Pinpoint the cell where the given text exists, returning its (X, Y) midpoint coordinate. 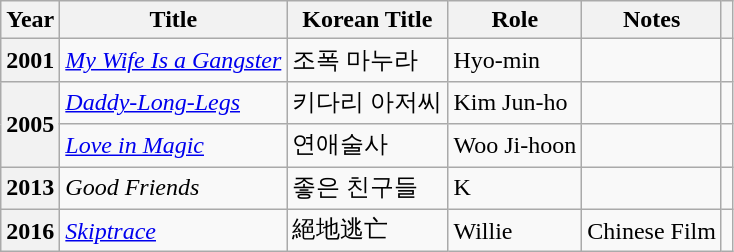
Woo Ji-hoon (515, 146)
좋은 친구들 (368, 188)
Skiptrace (174, 230)
2016 (30, 230)
Daddy-Long-Legs (174, 102)
Good Friends (174, 188)
2001 (30, 60)
Notes (652, 20)
Hyo-min (515, 60)
Kim Jun-ho (515, 102)
Title (174, 20)
Year (30, 20)
Role (515, 20)
Korean Title (368, 20)
2005 (30, 124)
조폭 마누라 (368, 60)
키다리 아저씨 (368, 102)
Willie (515, 230)
2013 (30, 188)
연애술사 (368, 146)
絕地逃亡 (368, 230)
K (515, 188)
My Wife Is a Gangster (174, 60)
Love in Magic (174, 146)
Chinese Film (652, 230)
